Search for the cell housing the specified text and yield its [x, y] center coordinate. 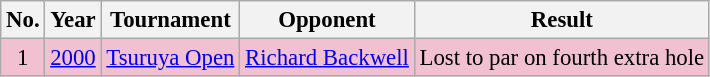
Tournament [170, 20]
No. [23, 20]
Year [73, 20]
2000 [73, 58]
1 [23, 58]
Opponent [327, 20]
Lost to par on fourth extra hole [562, 58]
Richard Backwell [327, 58]
Tsuruya Open [170, 58]
Result [562, 20]
